Detect which cell encompasses the target text, then output its (x, y) center coordinate. 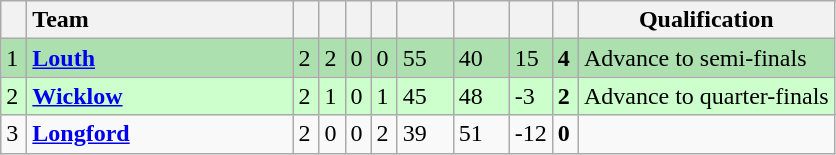
45 (425, 96)
Advance to quarter-finals (706, 96)
Qualification (706, 20)
-3 (530, 96)
48 (481, 96)
39 (425, 134)
40 (481, 58)
3 (14, 134)
Louth (160, 58)
-12 (530, 134)
51 (481, 134)
Advance to semi-finals (706, 58)
4 (565, 58)
15 (530, 58)
Wicklow (160, 96)
Longford (160, 134)
55 (425, 58)
Team (160, 20)
